Pinpoint the cell where the given text exists, returning its [X, Y] midpoint coordinate. 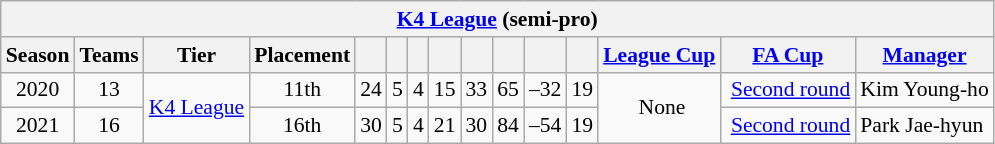
2021 [38, 126]
Park Jae-hyun [924, 126]
Tier [196, 55]
K4 League [196, 108]
Kim Young-ho [924, 90]
FA Cup [788, 55]
16 [108, 126]
Season [38, 55]
2020 [38, 90]
65 [508, 90]
11th [302, 90]
League Cup [659, 55]
33 [476, 90]
Manager [924, 55]
–54 [546, 126]
24 [371, 90]
16th [302, 126]
15 [445, 90]
21 [445, 126]
K4 League (semi-pro) [498, 19]
84 [508, 126]
None [659, 108]
13 [108, 90]
Teams [108, 55]
Placement [302, 55]
–32 [546, 90]
